Determine the [x, y] coordinate at the center of the cell enclosing the given text.  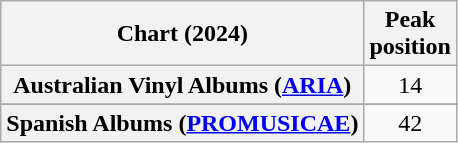
Chart (2024) [182, 34]
42 [410, 123]
Spanish Albums (PROMUSICAE) [182, 123]
14 [410, 85]
Australian Vinyl Albums (ARIA) [182, 85]
Peakposition [410, 34]
